Extract the (X, Y) coordinate from the center of the cell holding the provided text.  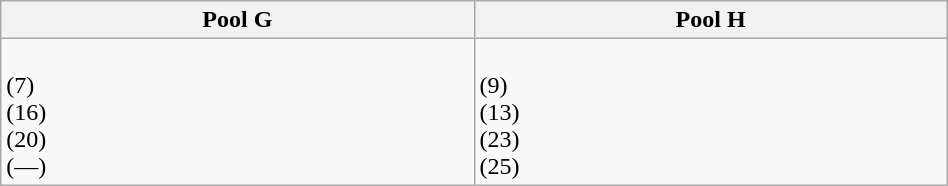
Pool G (238, 20)
(9) (13) (23) (25) (710, 112)
Pool H (710, 20)
(7) (16) (20) (—) (238, 112)
